Return [x, y] of the center of cell containing provided text 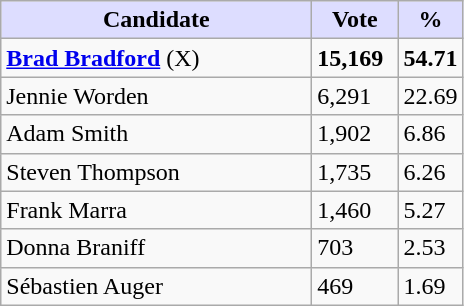
Sébastien Auger [156, 286]
469 [355, 286]
703 [355, 248]
Steven Thompson [156, 172]
6.86 [430, 134]
Jennie Worden [156, 96]
Candidate [156, 20]
5.27 [430, 210]
1,460 [355, 210]
Vote [355, 20]
6.26 [430, 172]
1.69 [430, 286]
% [430, 20]
Adam Smith [156, 134]
54.71 [430, 58]
2.53 [430, 248]
Donna Braniff [156, 248]
6,291 [355, 96]
Brad Bradford (X) [156, 58]
1,902 [355, 134]
Frank Marra [156, 210]
1,735 [355, 172]
15,169 [355, 58]
22.69 [430, 96]
